Locate the cell with the specified text and output its (X, Y) center coordinate. 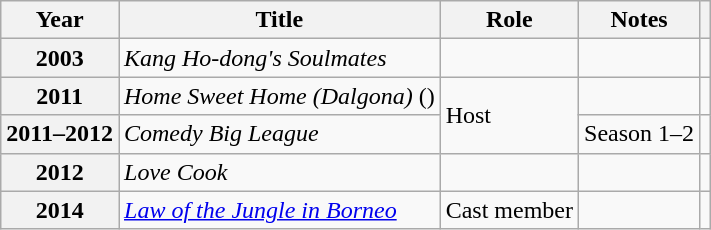
Season 1–2 (640, 134)
Host (509, 115)
2011 (60, 96)
2012 (60, 172)
Kang Ho-dong's Soulmates (279, 58)
Comedy Big League (279, 134)
2011–2012 (60, 134)
Home Sweet Home (Dalgona) () (279, 96)
Notes (640, 20)
2014 (60, 210)
Title (279, 20)
Year (60, 20)
Love Cook (279, 172)
Cast member (509, 210)
Law of the Jungle in Borneo (279, 210)
2003 (60, 58)
Role (509, 20)
